Search for the cell housing the specified text and yield its [x, y] center coordinate. 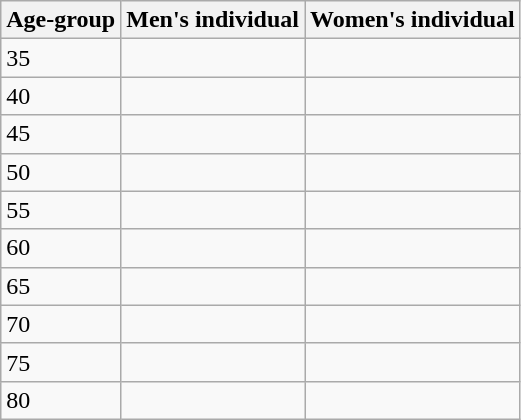
Age-group [61, 20]
Men's individual [213, 20]
60 [61, 248]
Women's individual [412, 20]
55 [61, 210]
75 [61, 362]
80 [61, 400]
70 [61, 324]
40 [61, 96]
65 [61, 286]
50 [61, 172]
35 [61, 58]
45 [61, 134]
